Find where the given text appears and provide that cell's center as (x, y) coordinate. 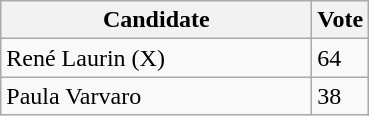
Vote (340, 20)
René Laurin (X) (156, 58)
Paula Varvaro (156, 96)
Candidate (156, 20)
38 (340, 96)
64 (340, 58)
